Locate the cell with the specified text and output its (X, Y) center coordinate. 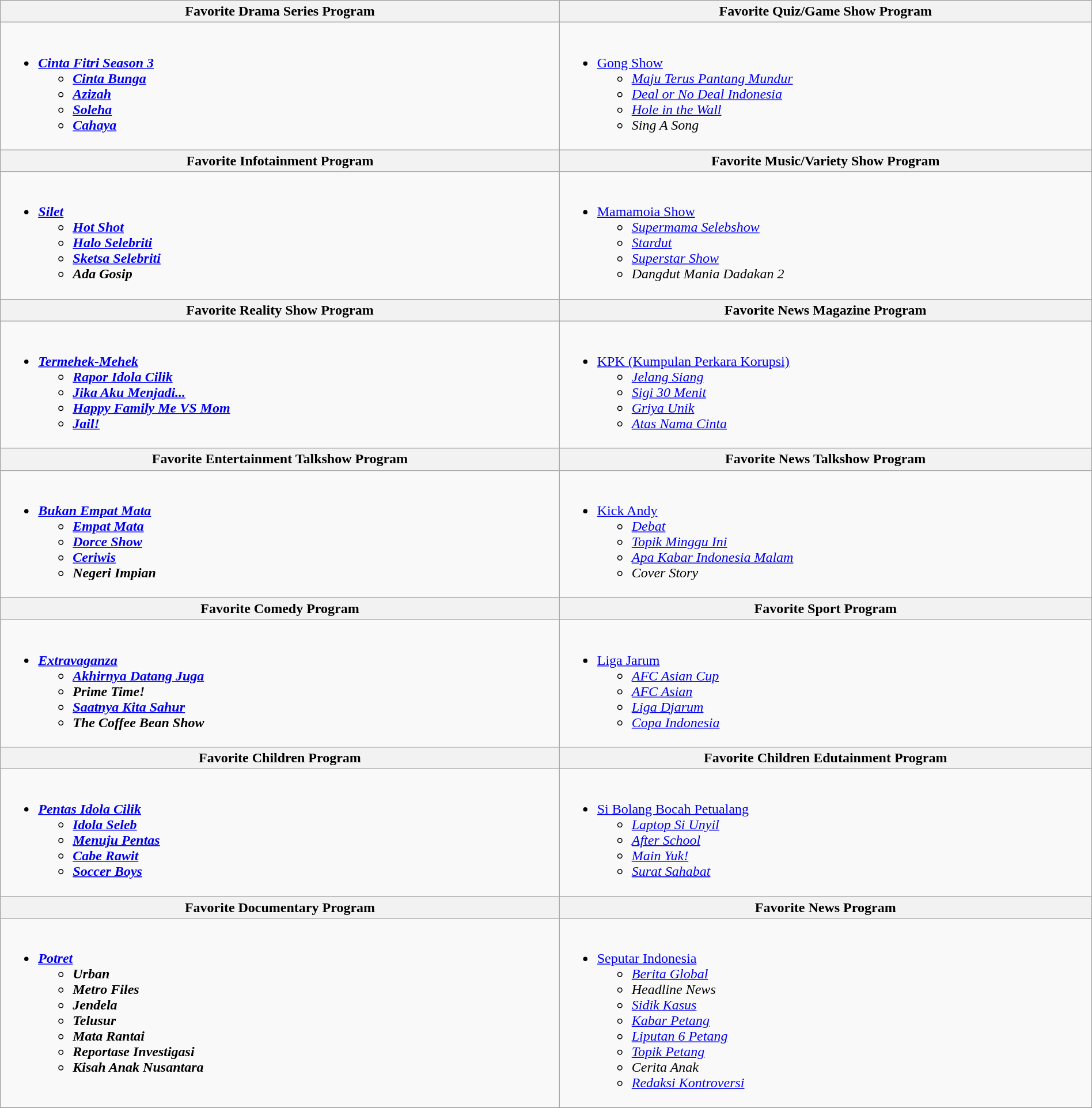
Favorite News Magazine Program (825, 310)
Mamamoia Show Supermama Selebshow Stardut Superstar Show Dangdut Mania Dadakan 2 (825, 235)
Cinta Fitri Season 3 Cinta Bunga Azizah Soleha Cahaya (280, 86)
Favorite Reality Show Program (280, 310)
Favorite Infotainment Program (280, 161)
Liga Jarum AFC Asian Cup AFC Asian Liga Djarum Copa Indonesia (825, 683)
Pentas Idola Cilik Idola Seleb Menuju Pentas Cabe Rawit Soccer Boys (280, 832)
Potret Urban Metro Files Jendela Telusur Mata Rantai Reportase Investigasi Kisah Anak Nusantara (280, 1013)
Favorite Sport Program (825, 608)
Favorite News Program (825, 907)
Si Bolang Bocah Petualang Laptop Si Unyil After School Main Yuk! Surat Sahabat (825, 832)
KPK (Kumpulan Perkara Korupsi) Jelang Siang Sigi 30 Menit Griya Unik Atas Nama Cinta (825, 385)
Favorite Music/Variety Show Program (825, 161)
Favorite Quiz/Game Show Program (825, 12)
Gong Show Maju Terus Pantang Mundur Deal or No Deal Indonesia Hole in the Wall Sing A Song (825, 86)
Favorite Documentary Program (280, 907)
Extravaganza Akhirnya Datang Juga Prime Time! Saatnya Kita Sahur The Coffee Bean Show (280, 683)
Favorite Drama Series Program (280, 12)
Bukan Empat Mata Empat Mata Dorce Show Ceriwis Negeri Impian (280, 534)
Favorite Children Program (280, 758)
Favorite Comedy Program (280, 608)
Kick Andy Debat Topik Minggu Ini Apa Kabar Indonesia Malam Cover Story (825, 534)
Termehek-Mehek Rapor Idola Cilik Jika Aku Menjadi... Happy Family Me VS Mom Jail! (280, 385)
Favorite Entertainment Talkshow Program (280, 459)
Silet Hot Shot Halo Selebriti Sketsa Selebriti Ada Gosip (280, 235)
Favorite News Talkshow Program (825, 459)
Seputar Indonesia Berita Global Headline News Sidik Kasus Kabar Petang Liputan 6 Petang Topik Petang Cerita Anak Redaksi Kontroversi (825, 1013)
Favorite Children Edutainment Program (825, 758)
